For the text-containing cell, return its midpoint in [x, y] coordinate format. 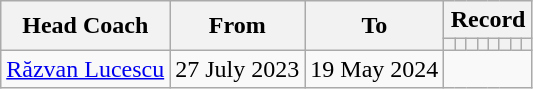
27 July 2023 [238, 69]
Head Coach [86, 26]
19 May 2024 [374, 69]
From [238, 26]
To [374, 26]
Răzvan Lucescu [86, 69]
Record [488, 20]
